Detect which cell encompasses the target text, then output its (x, y) center coordinate. 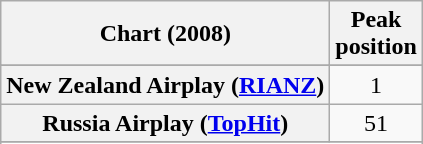
New Zealand Airplay (RIANZ) (166, 85)
51 (376, 123)
Chart (2008) (166, 34)
1 (376, 85)
Peakposition (376, 34)
Russia Airplay (TopHit) (166, 123)
